Capture the cell that displays the provided text and extract its (X, Y) central coordinate. 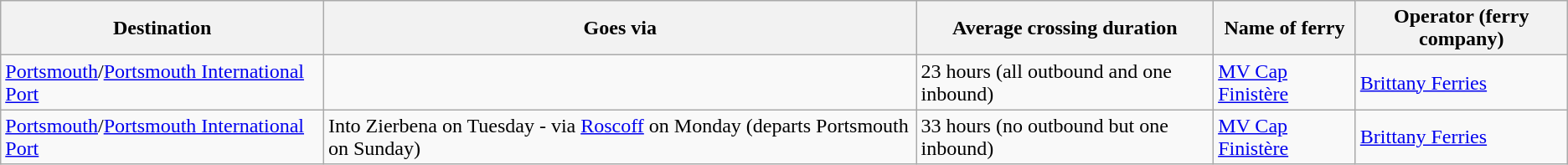
Average crossing duration (1065, 28)
Into Zierbena on Tuesday - via Roscoff on Monday (departs Portsmouth on Sunday) (620, 137)
Operator (ferry company) (1461, 28)
23 hours (all outbound and one inbound) (1065, 82)
Goes via (620, 28)
33 hours (no outbound but one inbound) (1065, 137)
Name of ferry (1285, 28)
Destination (162, 28)
